Detect which cell encompasses the target text, then output its (x, y) center coordinate. 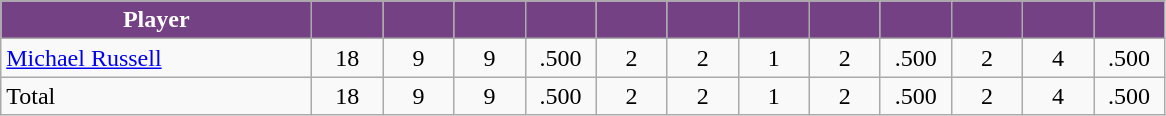
Player (156, 20)
Michael Russell (156, 58)
Total (156, 96)
